For the text-containing cell, return its midpoint in [x, y] coordinate format. 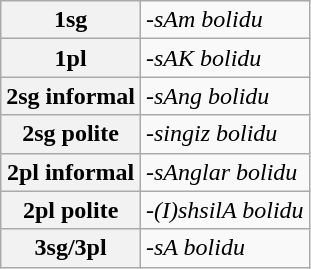
-sAK bolidu [224, 58]
-sA bolidu [224, 248]
-sAnglar bolidu [224, 172]
2sg informal [71, 96]
3sg/3pl [71, 248]
-singiz bolidu [224, 134]
-(I)shsilA bolidu [224, 210]
2sg polite [71, 134]
2pl polite [71, 210]
1pl [71, 58]
-sAm bolidu [224, 20]
-sAng bolidu [224, 96]
2pl informal [71, 172]
1sg [71, 20]
